Return the [x, y] coordinate for the center point of the cell that contains the specified text.  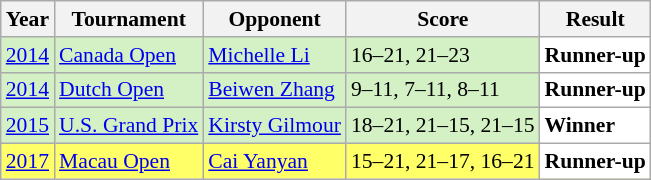
Macau Open [128, 162]
9–11, 7–11, 8–11 [443, 90]
Opponent [274, 19]
2015 [28, 126]
Year [28, 19]
Canada Open [128, 55]
Result [596, 19]
Kirsty Gilmour [274, 126]
Cai Yanyan [274, 162]
Tournament [128, 19]
Dutch Open [128, 90]
Michelle Li [274, 55]
Score [443, 19]
15–21, 21–17, 16–21 [443, 162]
Winner [596, 126]
Beiwen Zhang [274, 90]
16–21, 21–23 [443, 55]
18–21, 21–15, 21–15 [443, 126]
U.S. Grand Prix [128, 126]
2017 [28, 162]
